Return (X, Y) of the center of cell containing provided text 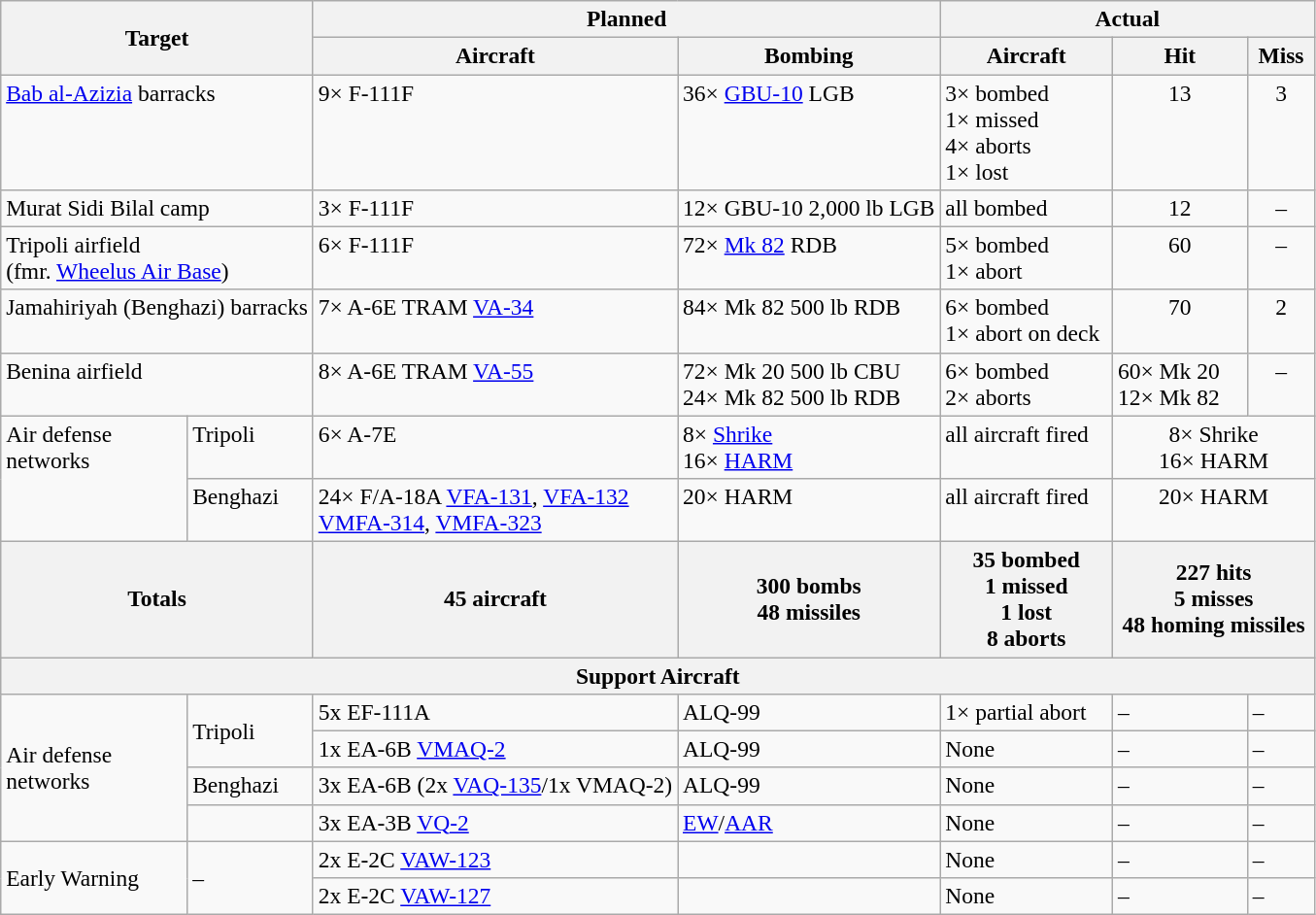
60 (1181, 258)
13 (1181, 132)
6× bombed 1× abort on deck (1027, 321)
Jamahiriyah (Benghazi) barracks (157, 321)
EW/AAR (809, 823)
6× A-7E (495, 447)
5x EF-111A (495, 712)
2 (1281, 321)
Target (157, 37)
1x EA-6B VMAQ-2 (495, 749)
60× Mk 20 12× Mk 82 (1181, 385)
3x EA-3B VQ-2 (495, 823)
Benina airfield (157, 385)
3x EA-6B (2x VAQ-135/1x VMAQ-2) (495, 786)
1× partial abort (1027, 712)
36× GBU-10 LGB (809, 132)
Support Aircraft (658, 675)
12× GBU-10 2,000 lb LGB (809, 208)
2x E-2C VAW-123 (495, 860)
72× Mk 82 RDB (809, 258)
70 (1181, 321)
Planned (626, 18)
Hit (1181, 55)
7× A-6E TRAM VA-34 (495, 321)
35 bombed 1 missed 1 lost 8 aborts (1027, 598)
84× Mk 82 500 lb RDB (809, 321)
Bab al-Azizia barracks (157, 132)
3× F-111F (495, 208)
12 (1181, 208)
2x E-2C VAW-127 (495, 896)
Actual (1128, 18)
6× bombed 2× aborts (1027, 385)
24× F/A-18A VFA-131, VFA-132VMFA-314, VMFA-323 (495, 509)
45 aircraft (495, 598)
Totals (157, 598)
8× A-6E TRAM VA-55 (495, 385)
Miss (1281, 55)
300 bombs 48 missiles (809, 598)
3× bombed 1× missed 4× aborts 1× lost (1027, 132)
6× F-111F (495, 258)
Murat Sidi Bilal camp (157, 208)
Bombing (809, 55)
3 (1281, 132)
Early Warning (94, 878)
5× bombed 1× abort (1027, 258)
Tripoli airfield(fmr. Wheelus Air Base) (157, 258)
all bombed (1027, 208)
72× Mk 20 500 lb CBU 24× Mk 82 500 lb RDB (809, 385)
9× F-111F (495, 132)
227 hits 5 misses 48 homing missiles (1214, 598)
